Return [x, y] of the center of cell containing provided text 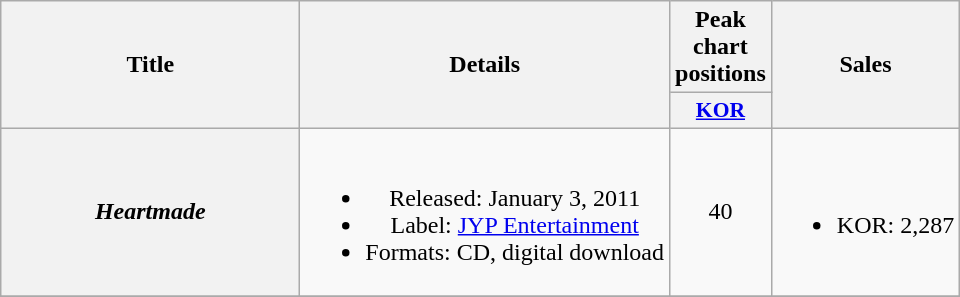
Title [150, 65]
Sales [865, 65]
Details [485, 65]
KOR: 2,287 [865, 212]
Peak chart positions [721, 47]
Released: January 3, 2011Label: JYP EntertainmentFormats: CD, digital download [485, 212]
40 [721, 212]
KOR [721, 111]
Heartmade [150, 212]
